Capture the cell that displays the provided text and extract its (X, Y) central coordinate. 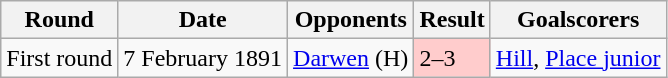
Darwen (H) (351, 58)
Hill, Place junior (578, 58)
Round (60, 20)
Date (203, 20)
2–3 (452, 58)
Opponents (351, 20)
Goalscorers (578, 20)
First round (60, 58)
Result (452, 20)
7 February 1891 (203, 58)
